Output the [X, Y] coordinate of the center of the cell containing the given text.  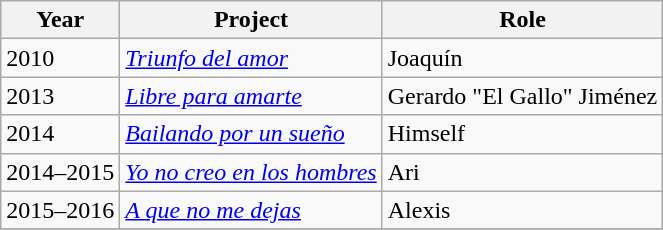
Yo no creo en los hombres [251, 172]
Role [522, 20]
Gerardo "El Gallo" Jiménez [522, 96]
Joaquín [522, 58]
2014–2015 [60, 172]
2014 [60, 134]
Triunfo del amor [251, 58]
A que no me dejas [251, 210]
2010 [60, 58]
Year [60, 20]
Himself [522, 134]
Ari [522, 172]
Alexis [522, 210]
Libre para amarte [251, 96]
2015–2016 [60, 210]
Project [251, 20]
2013 [60, 96]
Bailando por un sueño [251, 134]
